Search for the cell housing the specified text and yield its (X, Y) center coordinate. 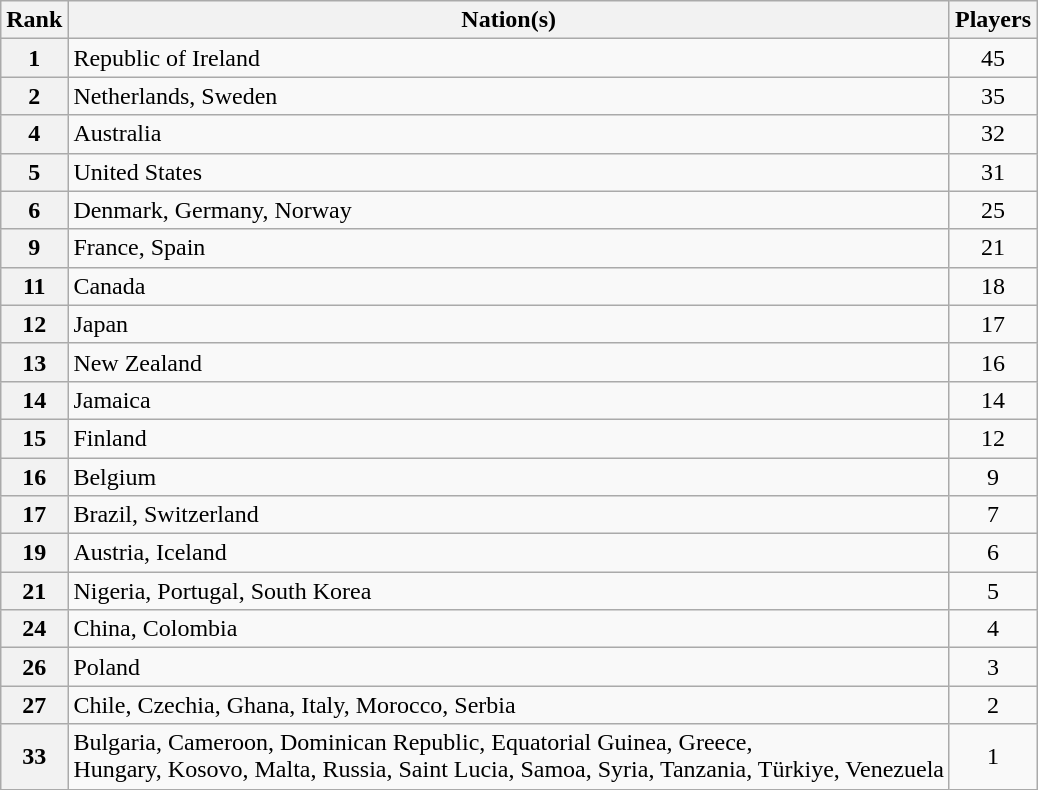
Belgium (509, 477)
32 (992, 134)
18 (992, 286)
7 (992, 515)
Canada (509, 286)
Japan (509, 324)
Finland (509, 438)
Nation(s) (509, 20)
45 (992, 58)
United States (509, 172)
27 (34, 705)
Jamaica (509, 400)
31 (992, 172)
19 (34, 553)
13 (34, 362)
Poland (509, 667)
France, Spain (509, 248)
3 (992, 667)
24 (34, 629)
New Zealand (509, 362)
Brazil, Switzerland (509, 515)
Rank (34, 20)
Chile, Czechia, Ghana, Italy, Morocco, Serbia (509, 705)
15 (34, 438)
Players (992, 20)
33 (34, 756)
35 (992, 96)
China, Colombia (509, 629)
11 (34, 286)
Denmark, Germany, Norway (509, 210)
26 (34, 667)
Austria, Iceland (509, 553)
Australia (509, 134)
Netherlands, Sweden (509, 96)
Nigeria, Portugal, South Korea (509, 591)
25 (992, 210)
Republic of Ireland (509, 58)
